Return (x, y) of the center of cell containing provided text 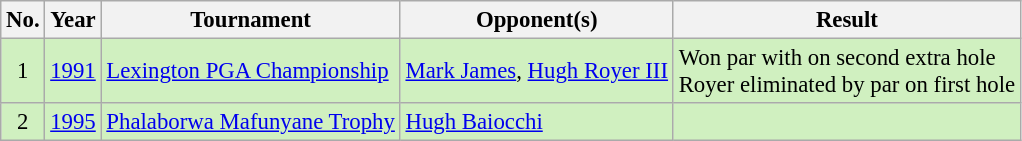
Tournament (250, 20)
Phalaborwa Mafunyane Trophy (250, 122)
Mark James, Hugh Royer III (536, 72)
Opponent(s) (536, 20)
2 (23, 122)
Result (846, 20)
1991 (73, 72)
1 (23, 72)
No. (23, 20)
1995 (73, 122)
Lexington PGA Championship (250, 72)
Year (73, 20)
Hugh Baiocchi (536, 122)
Won par with on second extra holeRoyer eliminated by par on first hole (846, 72)
